Return the [x, y] coordinate for the center point of the cell that contains the specified text.  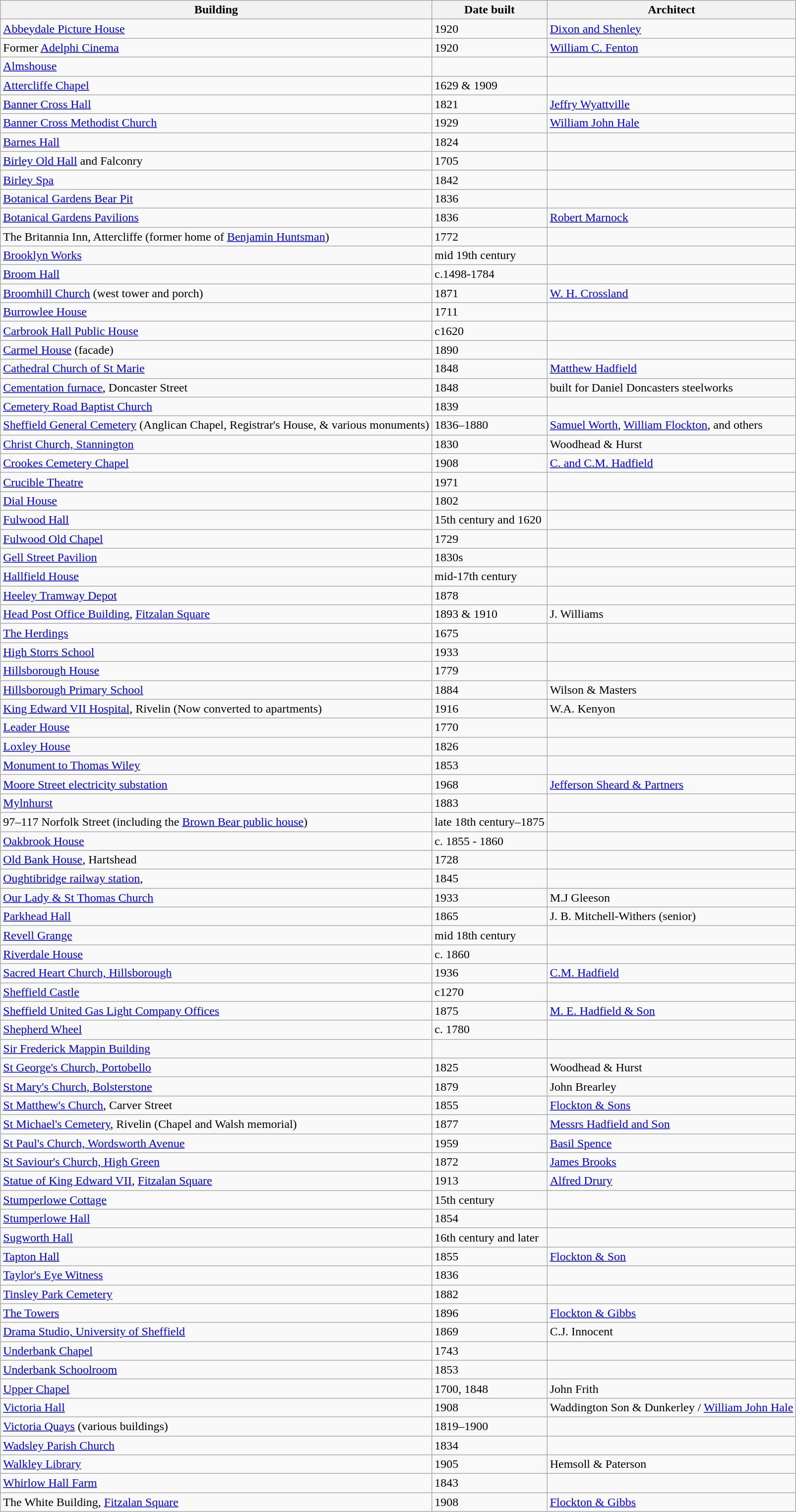
1842 [490, 180]
1830s [490, 558]
1700, 1848 [490, 1388]
M.J Gleeson [672, 898]
c. 1855 - 1860 [490, 841]
1675 [490, 633]
1916 [490, 709]
Hemsoll & Paterson [672, 1464]
Dial House [216, 501]
St Saviour's Church, High Green [216, 1162]
1854 [490, 1219]
Taylor's Eye Witness [216, 1275]
W.A. Kenyon [672, 709]
1824 [490, 142]
W. H. Crossland [672, 293]
c. 1780 [490, 1030]
Brooklyn Works [216, 256]
1913 [490, 1181]
William C. Fenton [672, 48]
1743 [490, 1351]
1878 [490, 595]
Wadsley Parish Church [216, 1446]
Walkley Library [216, 1464]
Almshouse [216, 66]
Cemetery Road Baptist Church [216, 406]
1879 [490, 1086]
Hillsborough Primary School [216, 690]
Sir Frederick Mappin Building [216, 1049]
Revell Grange [216, 935]
Botanical Gardens Bear Pit [216, 198]
Drama Studio, University of Sheffield [216, 1332]
Architect [672, 10]
Oughtibridge railway station, [216, 879]
Messrs Hadfield and Son [672, 1124]
St Mary's Church, Bolsterstone [216, 1086]
Building [216, 10]
Burrowlee House [216, 312]
Underbank Chapel [216, 1351]
Old Bank House, Hartshead [216, 860]
16th century and later [490, 1238]
St Matthew's Church, Carver Street [216, 1105]
C. and C.M. Hadfield [672, 463]
1819–1900 [490, 1426]
J. B. Mitchell-Withers (senior) [672, 917]
1896 [490, 1313]
Stumperlowe Hall [216, 1219]
1779 [490, 671]
Hallfield House [216, 577]
St Paul's Church, Wordsworth Avenue [216, 1143]
Matthew Hadfield [672, 369]
M. E. Hadfield & Son [672, 1011]
1772 [490, 237]
Barnes Hall [216, 142]
late 18th century–1875 [490, 822]
Basil Spence [672, 1143]
1971 [490, 482]
Flockton & Sons [672, 1105]
John Brearley [672, 1086]
King Edward VII Hospital, Rivelin (Now converted to apartments) [216, 709]
Hillsborough House [216, 671]
Broom Hall [216, 274]
1929 [490, 123]
1821 [490, 104]
Birley Old Hall and Falconry [216, 161]
Banner Cross Hall [216, 104]
1890 [490, 350]
The Britannia Inn, Attercliffe (former home of Benjamin Huntsman) [216, 237]
1869 [490, 1332]
1836–1880 [490, 425]
1629 & 1909 [490, 85]
1845 [490, 879]
St Michael's Cemetery, Rivelin (Chapel and Walsh memorial) [216, 1124]
Heeley Tramway Depot [216, 595]
Broomhill Church (west tower and porch) [216, 293]
1826 [490, 746]
Tapton Hall [216, 1256]
1865 [490, 917]
Sacred Heart Church, Hillsborough [216, 973]
St George's Church, Portobello [216, 1067]
Mylnhurst [216, 803]
mid-17th century [490, 577]
The Herdings [216, 633]
Dixon and Shenley [672, 29]
1875 [490, 1011]
Stumperlowe Cottage [216, 1200]
1893 & 1910 [490, 614]
Sugworth Hall [216, 1238]
Victoria Quays (various buildings) [216, 1426]
J. Williams [672, 614]
1936 [490, 973]
1825 [490, 1067]
Abbeydale Picture House [216, 29]
1705 [490, 161]
Our Lady & St Thomas Church [216, 898]
Shepherd Wheel [216, 1030]
Oakbrook House [216, 841]
Upper Chapel [216, 1388]
Attercliffe Chapel [216, 85]
James Brooks [672, 1162]
c1620 [490, 331]
C.M. Hadfield [672, 973]
Jeffry Wyattville [672, 104]
John Frith [672, 1388]
Loxley House [216, 746]
c.1498-1784 [490, 274]
Date built [490, 10]
Crucible Theatre [216, 482]
1834 [490, 1446]
1770 [490, 727]
Waddington Son & Dunkerley / William John Hale [672, 1407]
1830 [490, 444]
Cathedral Church of St Marie [216, 369]
built for Daniel Doncasters steelworks [672, 388]
Birley Spa [216, 180]
William John Hale [672, 123]
1843 [490, 1483]
The Towers [216, 1313]
Wilson & Masters [672, 690]
Tinsley Park Cemetery [216, 1294]
High Storrs School [216, 652]
1711 [490, 312]
Monument to Thomas Wiley [216, 765]
1728 [490, 860]
Gell Street Pavilion [216, 558]
Cementation furnace, Doncaster Street [216, 388]
Botanical Gardens Pavilions [216, 217]
1839 [490, 406]
Fulwood Old Chapel [216, 538]
Head Post Office Building, Fitzalan Square [216, 614]
c. 1860 [490, 954]
1959 [490, 1143]
Parkhead Hall [216, 917]
1884 [490, 690]
Flockton & Son [672, 1256]
15th century and 1620 [490, 520]
Crookes Cemetery Chapel [216, 463]
1729 [490, 538]
1802 [490, 501]
The White Building, Fitzalan Square [216, 1502]
1968 [490, 784]
Jefferson Sheard & Partners [672, 784]
Victoria Hall [216, 1407]
1871 [490, 293]
Sheffield General Cemetery (Anglican Chapel, Registrar's House, & various monuments) [216, 425]
Samuel Worth, William Flockton, and others [672, 425]
Sheffield United Gas Light Company Offices [216, 1011]
Moore Street electricity substation [216, 784]
Riverdale House [216, 954]
Former Adelphi Cinema [216, 48]
15th century [490, 1200]
Statue of King Edward VII, Fitzalan Square [216, 1181]
Carmel House (facade) [216, 350]
1877 [490, 1124]
Whirlow Hall Farm [216, 1483]
Christ Church, Stannington [216, 444]
Alfred Drury [672, 1181]
1905 [490, 1464]
mid 19th century [490, 256]
1872 [490, 1162]
c1270 [490, 992]
C.J. Innocent [672, 1332]
Robert Marnock [672, 217]
97–117 Norfolk Street (including the Brown Bear public house) [216, 822]
Leader House [216, 727]
Underbank Schoolroom [216, 1370]
Banner Cross Methodist Church [216, 123]
mid 18th century [490, 935]
1883 [490, 803]
1882 [490, 1294]
Fulwood Hall [216, 520]
Carbrook Hall Public House [216, 331]
Sheffield Castle [216, 992]
